Extract the [x, y] coordinate from the center of the cell holding the provided text.  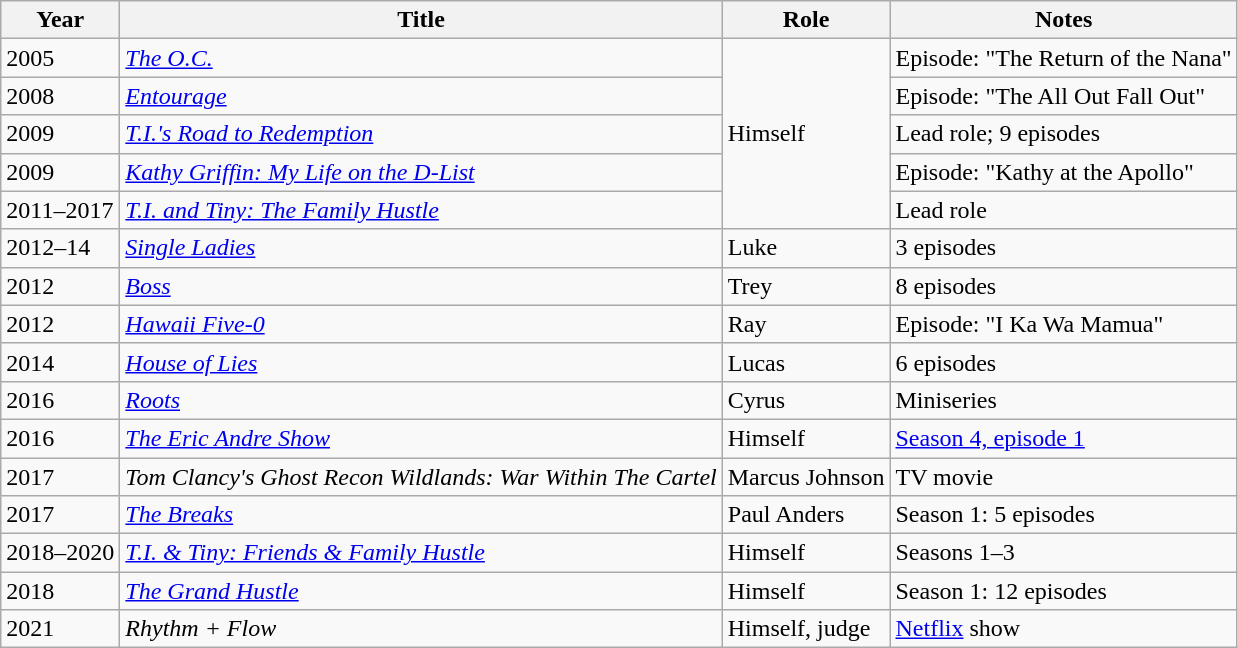
Single Ladies [421, 248]
House of Lies [421, 362]
Episode: "The Return of the Nana" [1064, 58]
Rhythm + Flow [421, 629]
Roots [421, 400]
Miniseries [1064, 400]
Himself, judge [806, 629]
Kathy Griffin: My Life on the D-List [421, 172]
Ray [806, 324]
3 episodes [1064, 248]
Lead role; 9 episodes [1064, 134]
Entourage [421, 96]
Netflix show [1064, 629]
Boss [421, 286]
The Eric Andre Show [421, 438]
8 episodes [1064, 286]
2005 [60, 58]
The Grand Hustle [421, 591]
Seasons 1–3 [1064, 553]
T.I.'s Road to Redemption [421, 134]
Episode: "I Ka Wa Mamua" [1064, 324]
Lead role [1064, 210]
T.I. and Tiny: The Family Hustle [421, 210]
Title [421, 20]
Luke [806, 248]
Season 4, episode 1 [1064, 438]
Hawaii Five-0 [421, 324]
2018 [60, 591]
The O.C. [421, 58]
2021 [60, 629]
Role [806, 20]
T.I. & Tiny: Friends & Family Hustle [421, 553]
2018–2020 [60, 553]
Marcus Johnson [806, 477]
Cyrus [806, 400]
Lucas [806, 362]
2008 [60, 96]
2014 [60, 362]
Season 1: 5 episodes [1064, 515]
Episode: "The All Out Fall Out" [1064, 96]
Year [60, 20]
2012–14 [60, 248]
Notes [1064, 20]
Paul Anders [806, 515]
Episode: "Kathy at the Apollo" [1064, 172]
Season 1: 12 episodes [1064, 591]
6 episodes [1064, 362]
The Breaks [421, 515]
Trey [806, 286]
2011–2017 [60, 210]
TV movie [1064, 477]
Tom Clancy's Ghost Recon Wildlands: War Within The Cartel [421, 477]
